Search for the cell housing the specified text and yield its [x, y] center coordinate. 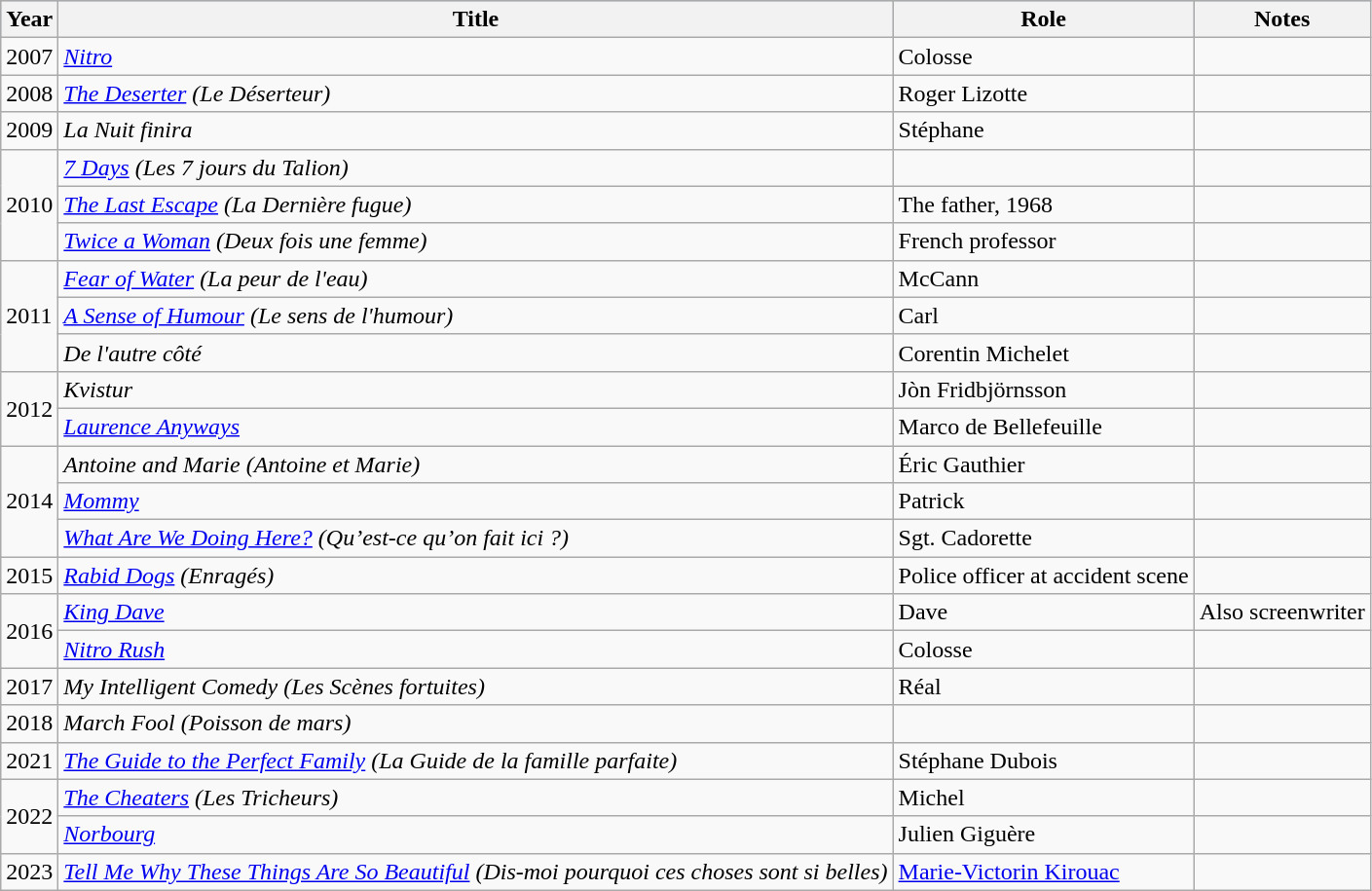
Michel [1044, 798]
Also screenwriter [1281, 613]
2016 [29, 631]
2017 [29, 687]
Marco de Bellefeuille [1044, 427]
Police officer at accident scene [1044, 575]
2018 [29, 724]
Notes [1281, 19]
Kvistur [475, 390]
Julien Giguère [1044, 835]
Jòn Fridbjörnsson [1044, 390]
Nitro [475, 56]
The father, 1968 [1044, 204]
2012 [29, 408]
Role [1044, 19]
Year [29, 19]
March Fool (Poisson de mars) [475, 724]
Rabid Dogs (Enragés) [475, 575]
Éric Gauthier [1044, 464]
The Guide to the Perfect Family (La Guide de la famille parfaite) [475, 761]
2022 [29, 816]
Fear of Water (La peur de l'eau) [475, 278]
2008 [29, 93]
La Nuit finira [475, 130]
Corentin Michelet [1044, 353]
Marie-Victorin Kirouac [1044, 872]
Antoine and Marie (Antoine et Marie) [475, 464]
Carl [1044, 316]
2011 [29, 316]
Title [475, 19]
2007 [29, 56]
My Intelligent Comedy (Les Scènes fortuites) [475, 687]
The Cheaters (Les Tricheurs) [475, 798]
Twice a Woman (Deux fois une femme) [475, 241]
Dave [1044, 613]
2010 [29, 204]
McCann [1044, 278]
Réal [1044, 687]
Stéphane [1044, 130]
Mommy [475, 501]
A Sense of Humour (Le sens de l'humour) [475, 316]
Laurence Anyways [475, 427]
King Dave [475, 613]
2021 [29, 761]
The Deserter (Le Déserteur) [475, 93]
2014 [29, 501]
The Last Escape (La Dernière fugue) [475, 204]
Stéphane Dubois [1044, 761]
Patrick [1044, 501]
French professor [1044, 241]
2015 [29, 575]
Sgt. Cadorette [1044, 538]
Roger Lizotte [1044, 93]
De l'autre côté [475, 353]
What Are We Doing Here? (Qu’est-ce qu’on fait ici ?) [475, 538]
Norbourg [475, 835]
2009 [29, 130]
7 Days (Les 7 jours du Talion) [475, 167]
Nitro Rush [475, 650]
2023 [29, 872]
Tell Me Why These Things Are So Beautiful (Dis-moi pourquoi ces choses sont si belles) [475, 872]
